Return [x, y] of the center of cell containing provided text 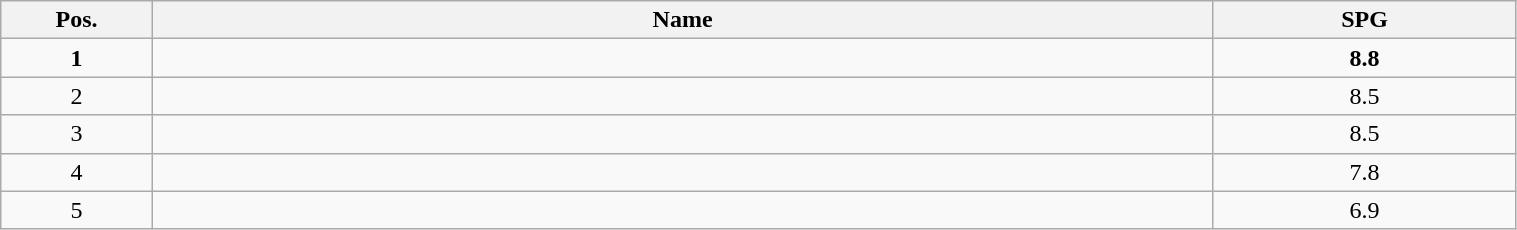
SPG [1364, 20]
5 [77, 210]
Pos. [77, 20]
4 [77, 172]
1 [77, 58]
6.9 [1364, 210]
3 [77, 134]
8.8 [1364, 58]
Name [682, 20]
2 [77, 96]
7.8 [1364, 172]
